Return (x, y) of the center of cell containing provided text 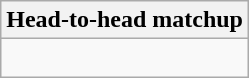
Head-to-head matchup (125, 20)
